Extract the [x, y] coordinate from the center of the cell holding the provided text.  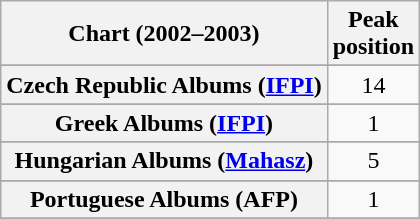
Portuguese Albums (AFP) [164, 199]
Hungarian Albums (Mahasz) [164, 161]
14 [373, 85]
5 [373, 161]
Peakposition [373, 34]
Greek Albums (IFPI) [164, 123]
Czech Republic Albums (IFPI) [164, 85]
Chart (2002–2003) [164, 34]
